Return (x, y) of the center of cell containing provided text 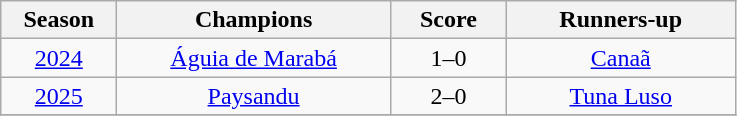
Canaã (620, 58)
Champions (254, 20)
1–0 (448, 58)
Tuna Luso (620, 96)
2025 (59, 96)
Águia de Marabá (254, 58)
2–0 (448, 96)
Runners-up (620, 20)
Season (59, 20)
2024 (59, 58)
Score (448, 20)
Paysandu (254, 96)
